Extract the (x, y) coordinate from the center of the cell holding the provided text.  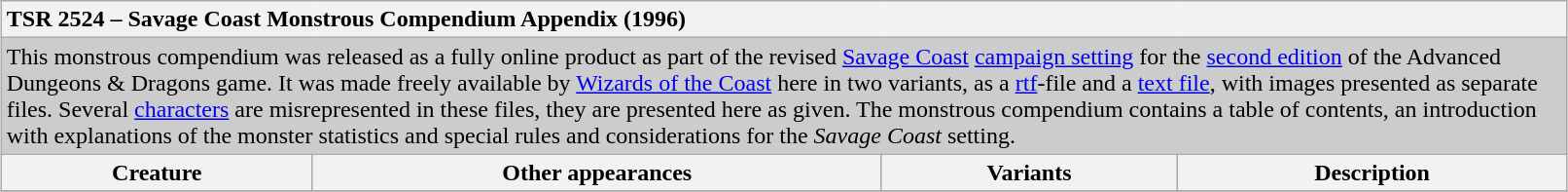
Description (1372, 173)
Other appearances (597, 173)
TSR 2524 – Savage Coast Monstrous Compendium Appendix (1996) (784, 19)
Creature (157, 173)
Variants (1029, 173)
